Capture the cell that displays the provided text and extract its [X, Y] central coordinate. 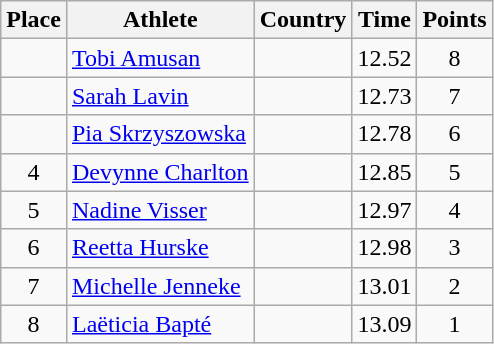
2 [454, 286]
Athlete [160, 20]
Time [384, 20]
12.85 [384, 172]
Devynne Charlton [160, 172]
Country [303, 20]
13.01 [384, 286]
12.97 [384, 210]
12.78 [384, 134]
Nadine Visser [160, 210]
Pia Skrzyszowska [160, 134]
Sarah Lavin [160, 96]
12.73 [384, 96]
12.98 [384, 248]
Points [454, 20]
1 [454, 324]
12.52 [384, 58]
Michelle Jenneke [160, 286]
Laëticia Bapté [160, 324]
Place [34, 20]
3 [454, 248]
Tobi Amusan [160, 58]
Reetta Hurske [160, 248]
13.09 [384, 324]
